From the cell containing the given text, extract its center point as (X, Y) coordinate. 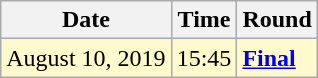
Final (277, 58)
Round (277, 20)
15:45 (204, 58)
Date (86, 20)
August 10, 2019 (86, 58)
Time (204, 20)
